Pinpoint the cell where the given text exists, returning its [X, Y] midpoint coordinate. 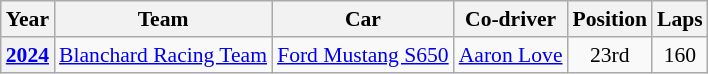
Ford Mustang S650 [363, 55]
Car [363, 19]
Position [610, 19]
Aaron Love [511, 55]
Year [28, 19]
Blanchard Racing Team [163, 55]
Co-driver [511, 19]
Team [163, 19]
2024 [28, 55]
23rd [610, 55]
Laps [680, 19]
160 [680, 55]
